Scan for the cell matching the given text and deliver its [x, y] coordinate at center. 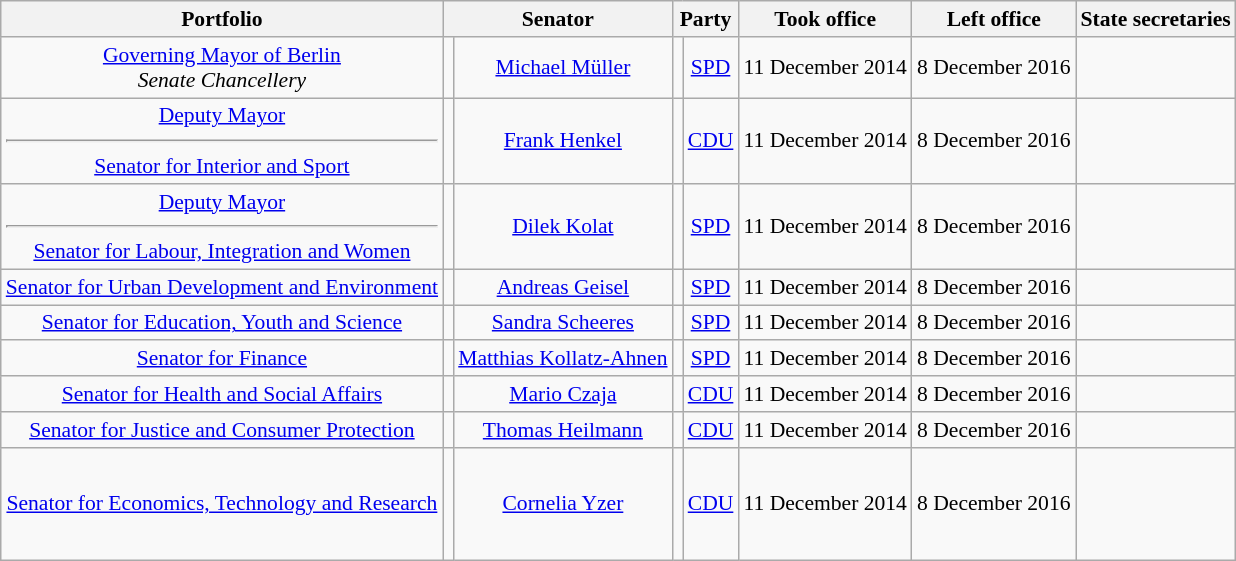
State secretaries [1156, 19]
Matthias Kollatz-Ahnen [562, 359]
Senator for Health and Social Affairs [222, 394]
Dilek Kolat [562, 227]
Sandra Scheeres [562, 323]
Took office [825, 19]
Party [706, 19]
Thomas Heilmann [562, 430]
Frank Henkel [562, 141]
Deputy MayorSenator for Labour, Integration and Women [222, 227]
Cornelia Yzer [562, 503]
Mario Czaja [562, 394]
Portfolio [222, 19]
Governing Mayor of BerlinSenate Chancellery [222, 68]
Michael Müller [562, 68]
Left office [994, 19]
Senator for Economics, Technology and Research [222, 503]
Senator for Education, Youth and Science [222, 323]
Senator [558, 19]
Senator for Justice and Consumer Protection [222, 430]
Andreas Geisel [562, 287]
Deputy MayorSenator for Interior and Sport [222, 141]
Senator for Urban Development and Environment [222, 287]
Senator for Finance [222, 359]
